Provide the [X, Y] coordinate of the cell's center where the given text is located.  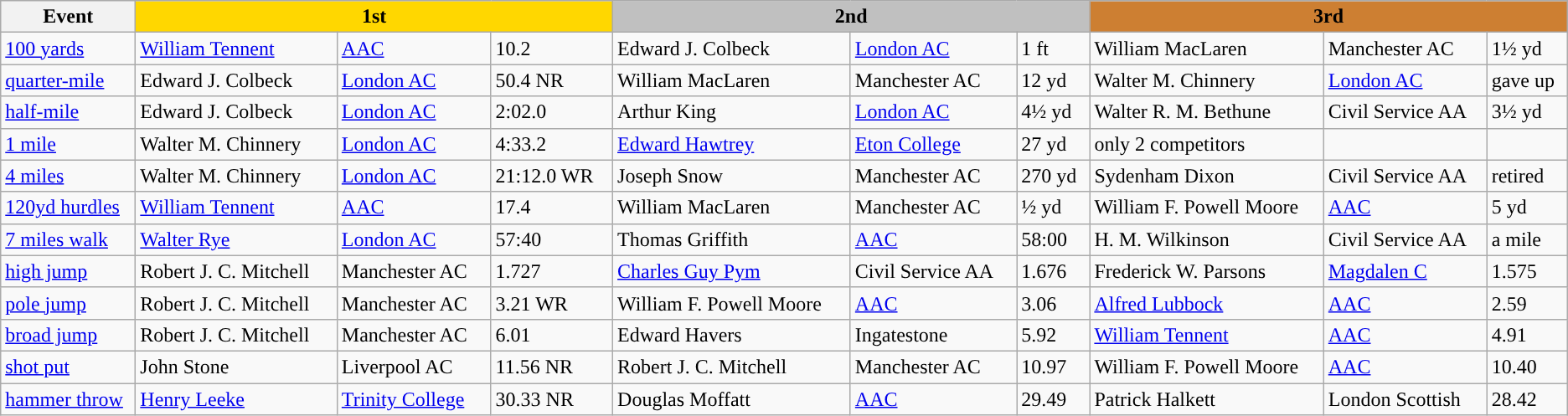
57:40 [551, 239]
high jump [69, 271]
London Scottish [1406, 399]
10.2 [551, 49]
1 ft [1054, 49]
6.01 [551, 335]
3.21 WR [551, 303]
1.575 [1527, 271]
58:00 [1054, 239]
28.42 [1527, 399]
3rd [1328, 17]
Charles Guy Pym [732, 271]
Henry Leeke [236, 399]
10.40 [1527, 367]
12 yd [1054, 80]
5.92 [1054, 335]
Walter Rye [236, 239]
H. M. Wilkinson [1206, 239]
50.4 NR [551, 80]
2.59 [1527, 303]
270 yd [1054, 176]
1½ yd [1527, 49]
Patrick Halkett [1206, 399]
11.56 NR [551, 367]
Alfred Lubbock [1206, 303]
Frederick W. Parsons [1206, 271]
1st [374, 17]
1.727 [551, 271]
Edward Havers [732, 335]
Magdalen C [1406, 271]
4½ yd [1054, 112]
gave up [1527, 80]
quarter-mile [69, 80]
Eton College [933, 144]
Joseph Snow [732, 176]
Event [69, 17]
5 yd [1527, 208]
retired [1527, 176]
John Stone [236, 367]
17.4 [551, 208]
2nd [851, 17]
hammer throw [69, 399]
4.91 [1527, 335]
half-mile [69, 112]
Sydenham Dixon [1206, 176]
100 yards [69, 49]
30.33 NR [551, 399]
Walter R. M. Bethune [1206, 112]
Edward Hawtrey [732, 144]
Ingatestone [933, 335]
1.676 [1054, 271]
½ yd [1054, 208]
3.06 [1054, 303]
Trinity College [414, 399]
shot put [69, 367]
2:02.0 [551, 112]
Arthur King [732, 112]
4:33.2 [551, 144]
27 yd [1054, 144]
29.49 [1054, 399]
a mile [1527, 239]
Douglas Moffatt [732, 399]
4 miles [69, 176]
7 miles walk [69, 239]
broad jump [69, 335]
pole jump [69, 303]
only 2 competitors [1206, 144]
Thomas Griffith [732, 239]
10.97 [1054, 367]
Liverpool AC [414, 367]
1 mile [69, 144]
21:12.0 WR [551, 176]
3½ yd [1527, 112]
120yd hurdles [69, 208]
